Find where the given text appears and provide that cell's center as (x, y) coordinate. 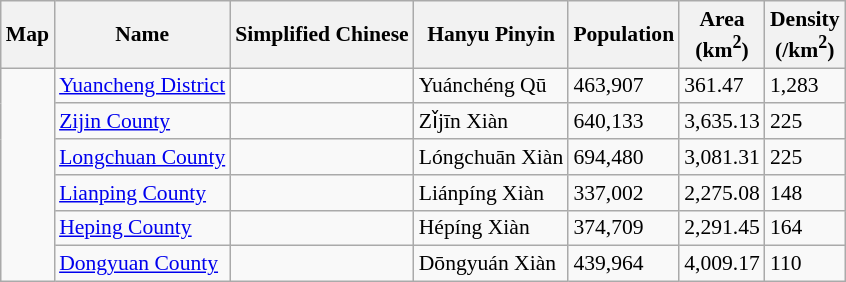
2,291.45 (722, 228)
2,275.08 (722, 193)
Hépíng Xiàn (492, 228)
164 (805, 228)
361.47 (722, 86)
Hanyu Pinyin (492, 34)
694,480 (624, 157)
1,283 (805, 86)
3,635.13 (722, 122)
Name (142, 34)
Simplified Chinese (322, 34)
Liánpíng Xiàn (492, 193)
Zǐjīn Xiàn (492, 122)
439,964 (624, 264)
Lianping County (142, 193)
640,133 (624, 122)
Longchuan County (142, 157)
Zijin County (142, 122)
374,709 (624, 228)
Yuánchéng Qū (492, 86)
Map (28, 34)
3,081.31 (722, 157)
Area(km2) (722, 34)
148 (805, 193)
4,009.17 (722, 264)
Density(/km2) (805, 34)
110 (805, 264)
Population (624, 34)
337,002 (624, 193)
Lóngchuān Xiàn (492, 157)
463,907 (624, 86)
Dongyuan County (142, 264)
Heping County (142, 228)
Dōngyuán Xiàn (492, 264)
Yuancheng District (142, 86)
